Locate the cell with the specified text and output its [x, y] center coordinate. 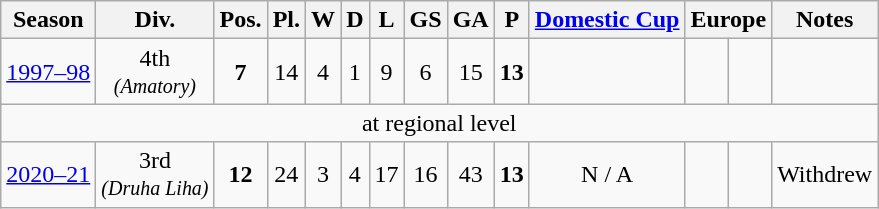
D [355, 20]
L [386, 20]
4th(Amatory) [155, 72]
2020–21 [48, 174]
1997–98 [48, 72]
Div. [155, 20]
Pl. [286, 20]
9 [386, 72]
Withdrew [825, 174]
16 [426, 174]
at regional level [440, 123]
6 [426, 72]
W [324, 20]
GA [470, 20]
N / A [607, 174]
15 [470, 72]
P [512, 20]
43 [470, 174]
GS [426, 20]
14 [286, 72]
Season [48, 20]
17 [386, 174]
3rd(Druha Liha) [155, 174]
3 [324, 174]
Domestic Cup [607, 20]
1 [355, 72]
7 [240, 72]
Europe [728, 20]
Notes [825, 20]
12 [240, 174]
24 [286, 174]
Pos. [240, 20]
